Extract the [x, y] coordinate from the center of the cell holding the provided text.  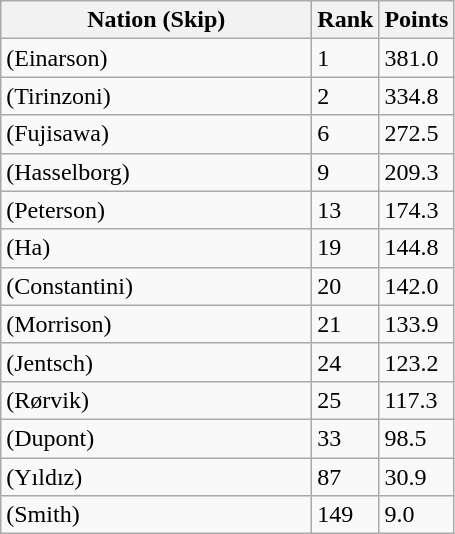
2 [346, 96]
(Ha) [156, 248]
87 [346, 477]
98.5 [416, 438]
(Yıldız) [156, 477]
(Constantini) [156, 286]
123.2 [416, 362]
Points [416, 20]
142.0 [416, 286]
13 [346, 210]
133.9 [416, 324]
174.3 [416, 210]
209.3 [416, 172]
24 [346, 362]
20 [346, 286]
21 [346, 324]
(Rørvik) [156, 400]
9.0 [416, 515]
6 [346, 134]
Nation (Skip) [156, 20]
(Tirinzoni) [156, 96]
(Einarson) [156, 58]
117.3 [416, 400]
(Morrison) [156, 324]
272.5 [416, 134]
19 [346, 248]
33 [346, 438]
(Smith) [156, 515]
9 [346, 172]
Rank [346, 20]
25 [346, 400]
(Peterson) [156, 210]
30.9 [416, 477]
(Dupont) [156, 438]
334.8 [416, 96]
149 [346, 515]
(Hasselborg) [156, 172]
381.0 [416, 58]
(Jentsch) [156, 362]
(Fujisawa) [156, 134]
1 [346, 58]
144.8 [416, 248]
